Pinpoint the cell where the given text exists, returning its [x, y] midpoint coordinate. 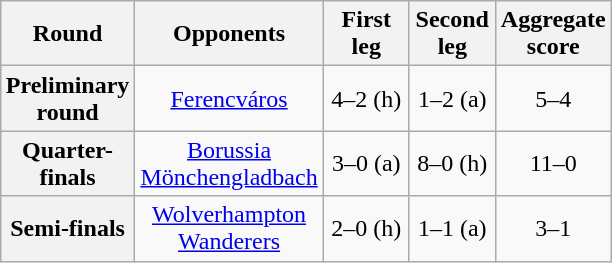
Round [68, 34]
5–4 [553, 98]
Second leg [452, 34]
Quarter-finals [68, 164]
4–2 (h) [366, 98]
1–1 (a) [452, 228]
8–0 (h) [452, 164]
11–0 [553, 164]
Semi-finals [68, 228]
Aggregate score [553, 34]
Preliminary round [68, 98]
Borussia Mönchengladbach [229, 164]
Opponents [229, 34]
1–2 (a) [452, 98]
Wolverhampton Wanderers [229, 228]
3–0 (a) [366, 164]
3–1 [553, 228]
First leg [366, 34]
Ferencváros [229, 98]
2–0 (h) [366, 228]
